From the cell containing the given text, extract its center point as [x, y] coordinate. 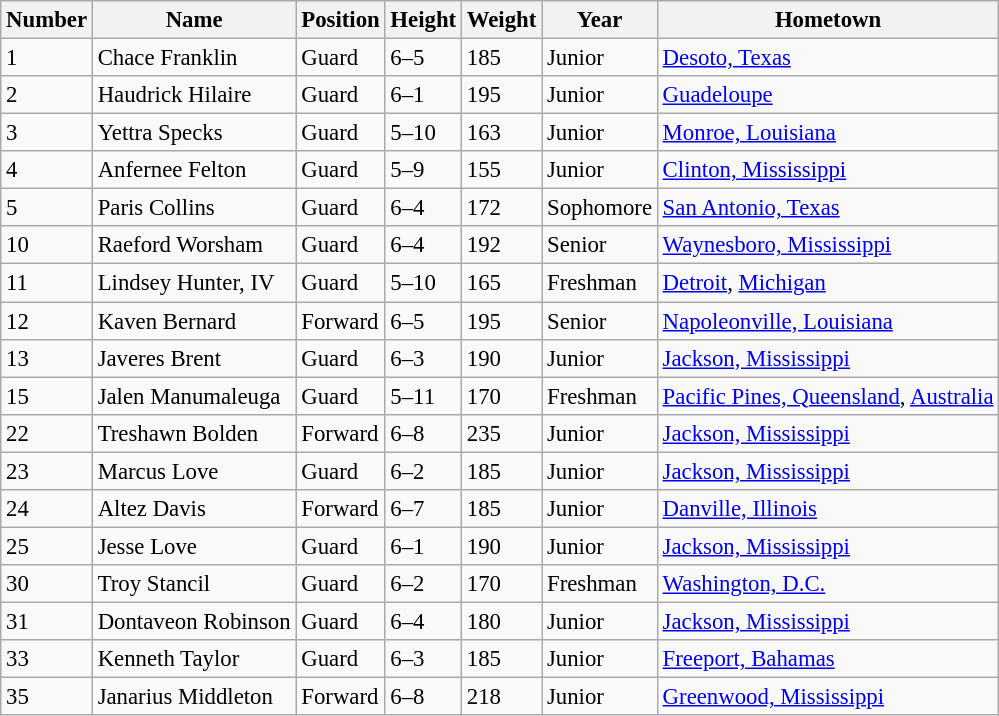
Yettra Specks [194, 133]
13 [47, 358]
25 [47, 546]
Troy Stancil [194, 584]
Lindsey Hunter, IV [194, 283]
172 [501, 208]
35 [47, 697]
6–7 [423, 509]
Desoto, Texas [828, 58]
33 [47, 659]
Height [423, 20]
San Antonio, Texas [828, 208]
Kenneth Taylor [194, 659]
Paris Collins [194, 208]
Washington, D.C. [828, 584]
Hometown [828, 20]
Name [194, 20]
Kaven Bernard [194, 321]
Javeres Brent [194, 358]
Dontaveon Robinson [194, 621]
Weight [501, 20]
Danville, Illinois [828, 509]
Freeport, Bahamas [828, 659]
22 [47, 433]
30 [47, 584]
Position [340, 20]
3 [47, 133]
5–9 [423, 170]
11 [47, 283]
4 [47, 170]
Janarius Middleton [194, 697]
192 [501, 245]
180 [501, 621]
Sophomore [600, 208]
Pacific Pines, Queensland, Australia [828, 396]
Waynesboro, Mississippi [828, 245]
Treshawn Bolden [194, 433]
Monroe, Louisiana [828, 133]
1 [47, 58]
10 [47, 245]
Clinton, Mississippi [828, 170]
235 [501, 433]
Raeford Worsham [194, 245]
5–11 [423, 396]
165 [501, 283]
Jalen Manumaleuga [194, 396]
Altez Davis [194, 509]
31 [47, 621]
Jesse Love [194, 546]
Marcus Love [194, 471]
Napoleonville, Louisiana [828, 321]
12 [47, 321]
Number [47, 20]
5 [47, 208]
24 [47, 509]
Guadeloupe [828, 95]
Year [600, 20]
Haudrick Hilaire [194, 95]
Greenwood, Mississippi [828, 697]
Anfernee Felton [194, 170]
Chace Franklin [194, 58]
23 [47, 471]
Detroit, Michigan [828, 283]
155 [501, 170]
15 [47, 396]
2 [47, 95]
163 [501, 133]
218 [501, 697]
